Return the [x, y] coordinate for the center point of the cell that contains the specified text.  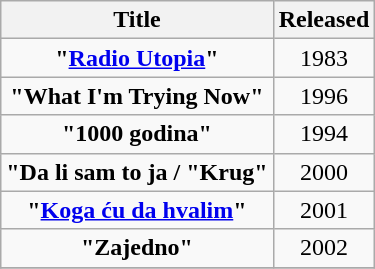
"Zajedno" [137, 248]
2001 [324, 210]
2000 [324, 172]
"What I'm Trying Now" [137, 96]
1983 [324, 58]
"1000 godina" [137, 134]
Released [324, 20]
"Da li sam to ja / "Krug" [137, 172]
"Koga ću da hvalim" [137, 210]
"Radio Utopia" [137, 58]
Title [137, 20]
2002 [324, 248]
1996 [324, 96]
1994 [324, 134]
